Detect which cell encompasses the target text, then output its (X, Y) center coordinate. 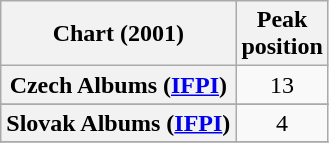
Chart (2001) (118, 34)
Peakposition (282, 34)
Slovak Albums (IFPI) (118, 123)
13 (282, 85)
Czech Albums (IFPI) (118, 85)
4 (282, 123)
